Return [x, y] of the center of cell containing provided text 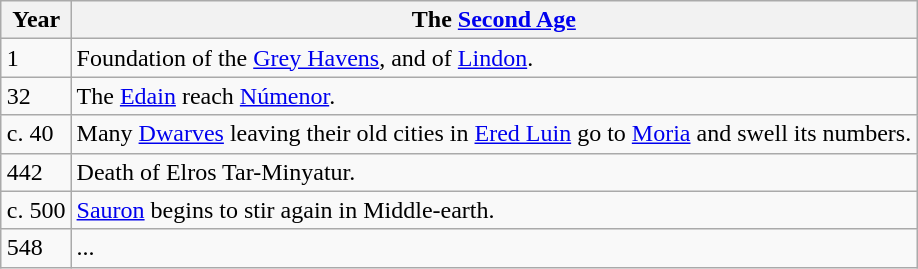
Foundation of the Grey Havens, and of Lindon. [494, 58]
1 [36, 58]
... [494, 248]
548 [36, 248]
c. 500 [36, 210]
c. 40 [36, 134]
32 [36, 96]
The Second Age [494, 20]
Year [36, 20]
The Edain reach Númenor. [494, 96]
Death of Elros Tar-Minyatur. [494, 172]
Sauron begins to stir again in Middle-earth. [494, 210]
Many Dwarves leaving their old cities in Ered Luin go to Moria and swell its numbers. [494, 134]
442 [36, 172]
